Provide the [x, y] coordinate of the cell's center where the given text is located.  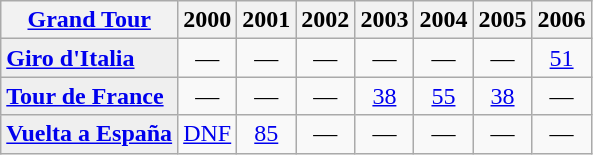
Grand Tour [90, 20]
DNF [208, 134]
2003 [384, 20]
Tour de France [90, 96]
2006 [562, 20]
2000 [208, 20]
85 [266, 134]
2004 [444, 20]
2005 [502, 20]
Giro d'Italia [90, 58]
55 [444, 96]
51 [562, 58]
2001 [266, 20]
2002 [326, 20]
Vuelta a España [90, 134]
